Output the [X, Y] coordinate of the center of the cell containing the given text.  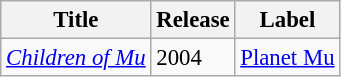
Release [193, 20]
Title [76, 20]
Planet Mu [288, 58]
Children of Mu [76, 58]
Label [288, 20]
2004 [193, 58]
